Search for the cell housing the specified text and yield its [x, y] center coordinate. 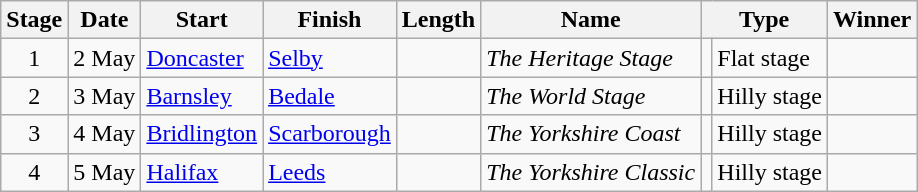
The Yorkshire Coast [591, 134]
Barnsley [202, 96]
Doncaster [202, 58]
3 May [104, 96]
4 [34, 172]
The World Stage [591, 96]
Winner [872, 20]
1 [34, 58]
The Yorkshire Classic [591, 172]
2 [34, 96]
Length [438, 20]
Selby [330, 58]
Date [104, 20]
Finish [330, 20]
Scarborough [330, 134]
Halifax [202, 172]
Leeds [330, 172]
Flat stage [770, 58]
Type [764, 20]
Bedale [330, 96]
2 May [104, 58]
Start [202, 20]
Name [591, 20]
Stage [34, 20]
4 May [104, 134]
3 [34, 134]
5 May [104, 172]
The Heritage Stage [591, 58]
Bridlington [202, 134]
